Return [x, y] of the center of cell containing provided text 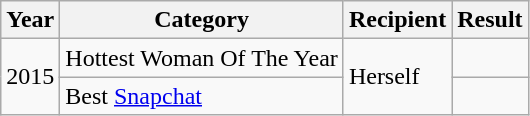
Recipient [397, 20]
Result [490, 20]
Hottest Woman Of The Year [202, 58]
Herself [397, 77]
Best Snapchat [202, 96]
Year [30, 20]
2015 [30, 77]
Category [202, 20]
